Output the [x, y] coordinate of the center of the cell containing the given text.  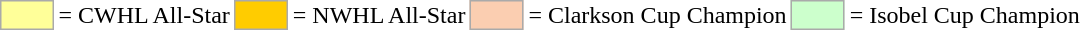
= Clarkson Cup Champion [658, 15]
= NWHL All-Star [379, 15]
= CWHL All-Star [144, 15]
